Pinpoint the cell where the given text exists, returning its [x, y] midpoint coordinate. 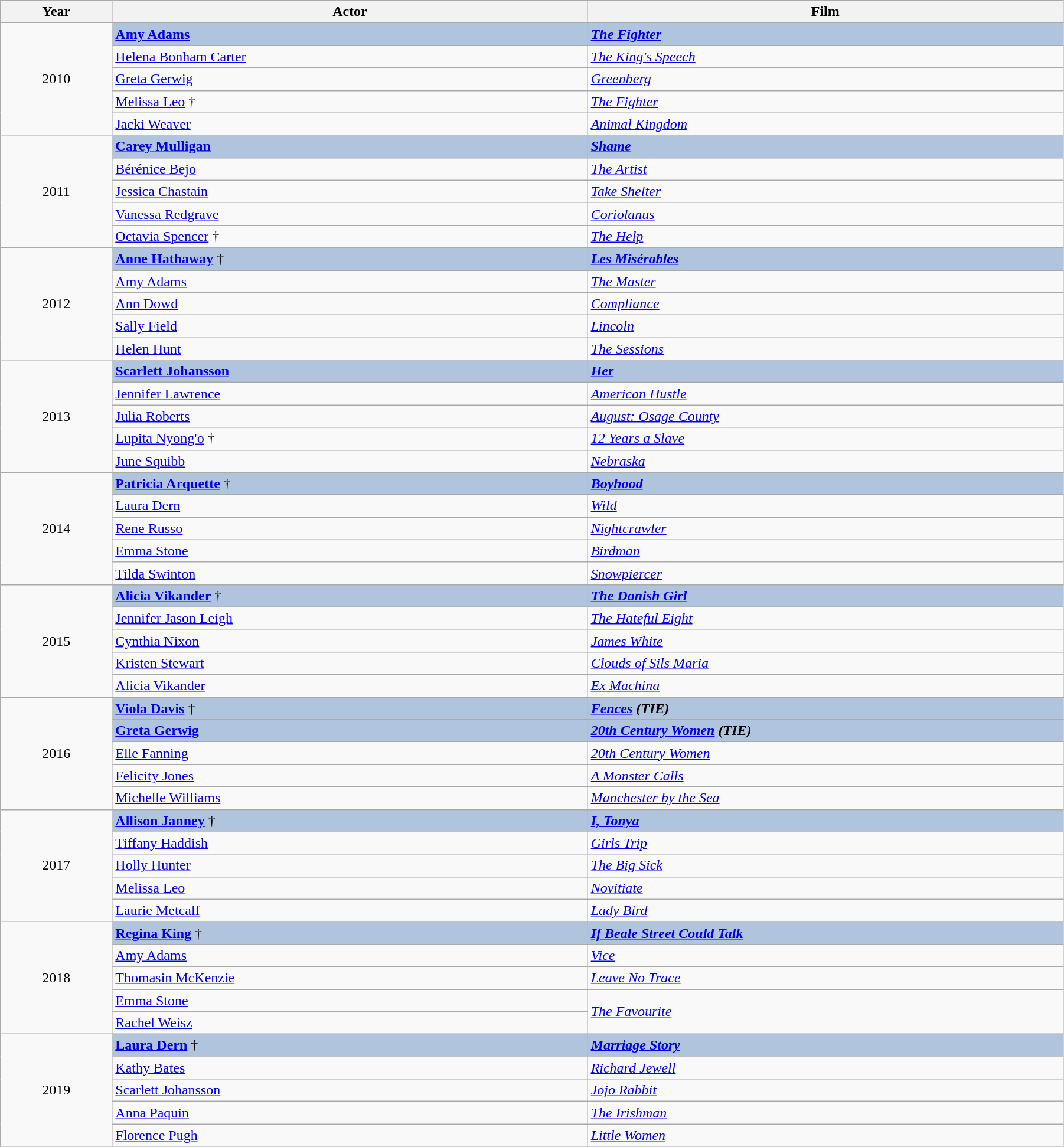
Holly Hunter [350, 865]
Sally Field [350, 326]
Helen Hunt [350, 349]
2016 [57, 753]
Wild [825, 506]
2012 [57, 303]
Rachel Weisz [350, 1023]
2011 [57, 191]
The Big Sick [825, 865]
Actor [350, 12]
Bérénice Bejo [350, 169]
I, Tonya [825, 821]
August: Osage County [825, 416]
Helena Bonham Carter [350, 57]
The Artist [825, 169]
2014 [57, 528]
Vice [825, 955]
Manchester by the Sea [825, 798]
Birdman [825, 551]
Year [57, 12]
Rene Russo [350, 528]
Florence Pugh [350, 1135]
Boyhood [825, 483]
Kristen Stewart [350, 664]
Lady Bird [825, 910]
Lupita Nyong'o † [350, 439]
2015 [57, 641]
Thomasin McKenzie [350, 978]
If Beale Street Could Talk [825, 933]
James White [825, 641]
Viola Davis † [350, 708]
Ex Machina [825, 686]
Felicity Jones [350, 776]
Anna Paquin [350, 1113]
Shame [825, 146]
Laura Dern [350, 506]
Girls Trip [825, 843]
Coriolanus [825, 214]
Anne Hathaway † [350, 259]
Laurie Metcalf [350, 910]
Little Women [825, 1135]
Jennifer Lawrence [350, 394]
Take Shelter [825, 191]
Vanessa Redgrave [350, 214]
2010 [57, 79]
Nebraska [825, 461]
Michelle Williams [350, 798]
American Hustle [825, 394]
A Monster Calls [825, 776]
Melissa Leo [350, 888]
Tilda Swinton [350, 573]
The Hateful Eight [825, 618]
Carey Mulligan [350, 146]
Jessica Chastain [350, 191]
Tiffany Haddish [350, 843]
Snowpiercer [825, 573]
Jacki Weaver [350, 124]
Patricia Arquette † [350, 483]
Leave No Trace [825, 978]
2018 [57, 978]
Lincoln [825, 326]
20th Century Women (TIE) [825, 731]
Jennifer Jason Leigh [350, 618]
The Irishman [825, 1113]
The Help [825, 236]
Greenberg [825, 79]
Elle Fanning [350, 753]
2019 [57, 1090]
Novitiate [825, 888]
Regina King † [350, 933]
Film [825, 12]
June Squibb [350, 461]
Octavia Spencer † [350, 236]
Julia Roberts [350, 416]
Cynthia Nixon [350, 641]
Jojo Rabbit [825, 1090]
Ann Dowd [350, 304]
The Danish Girl [825, 596]
Clouds of Sils Maria [825, 664]
The King's Speech [825, 57]
Her [825, 371]
Les Misérables [825, 259]
Kathy Bates [350, 1068]
Marriage Story [825, 1045]
12 Years a Slave [825, 439]
Melissa Leo † [350, 102]
2017 [57, 865]
The Master [825, 282]
Compliance [825, 304]
Animal Kingdom [825, 124]
Alicia Vikander † [350, 596]
Nightcrawler [825, 528]
Allison Janney † [350, 821]
The Sessions [825, 349]
The Favourite [825, 1012]
20th Century Women [825, 753]
2013 [57, 416]
Alicia Vikander [350, 686]
Richard Jewell [825, 1068]
Laura Dern † [350, 1045]
Fences (TIE) [825, 708]
